Output the (X, Y) coordinate of the center of the cell containing the given text.  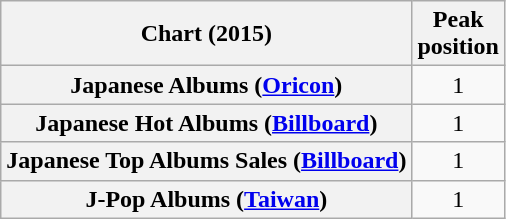
Japanese Hot Albums (Billboard) (206, 123)
Peak position (458, 34)
Japanese Albums (Oricon) (206, 85)
Chart (2015) (206, 34)
Japanese Top Albums Sales (Billboard) (206, 161)
J-Pop Albums (Taiwan) (206, 199)
